Capture the cell that displays the provided text and extract its (x, y) central coordinate. 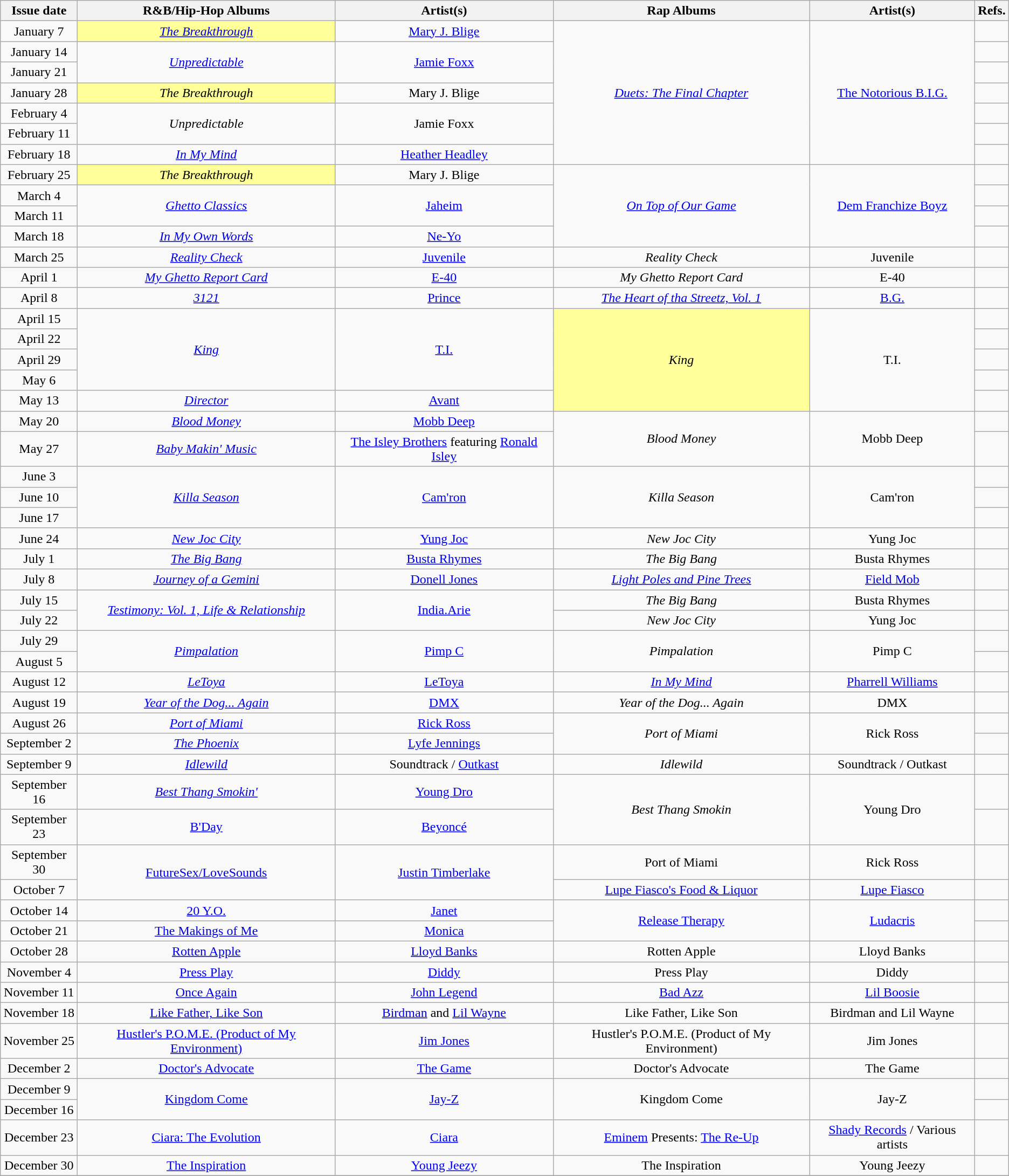
Release Therapy (681, 920)
Once Again (206, 993)
November 18 (39, 1013)
Bad Azz (681, 993)
September 23 (39, 827)
Lil Boosie (893, 993)
April 1 (39, 278)
Duets: The Final Chapter (681, 93)
20 Y.O. (206, 910)
July 15 (39, 600)
Shady Records / Various artists (893, 1138)
October 28 (39, 951)
May 13 (39, 401)
Eminem Presents: The Re-Up (681, 1138)
January 28 (39, 93)
Director (206, 401)
Field Mob (893, 579)
January 7 (39, 31)
December 2 (39, 1069)
May 27 (39, 449)
Light Poles and Pine Trees (681, 579)
The Phoenix (206, 744)
November 4 (39, 972)
Best Thang Smokin' (206, 792)
January 21 (39, 72)
Justin Timberlake (444, 872)
April 22 (39, 339)
August 5 (39, 662)
Ciara (444, 1138)
Janet (444, 910)
December 30 (39, 1165)
Issue date (39, 11)
Heather Headley (444, 154)
December 23 (39, 1138)
Jaheim (444, 205)
August 19 (39, 703)
Pharrell Williams (893, 682)
February 4 (39, 113)
May 20 (39, 421)
The Heart of tha Streetz, Vol. 1 (681, 298)
Testimony: Vol. 1, Life & Relationship (206, 610)
October 14 (39, 910)
In My Own Words (206, 236)
Ludacris (893, 920)
September 9 (39, 764)
Refs. (992, 11)
The Isley Brothers featuring Ronald Isley (444, 449)
Avant (444, 401)
Ciara: The Evolution (206, 1138)
June 24 (39, 538)
Donell Jones (444, 579)
November 25 (39, 1041)
Journey of a Gemini (206, 579)
November 11 (39, 993)
December 9 (39, 1089)
The Notorious B.I.G. (893, 93)
July 29 (39, 641)
Prince (444, 298)
March 11 (39, 216)
February 25 (39, 175)
February 11 (39, 134)
December 16 (39, 1110)
FutureSex/LoveSounds (206, 872)
Lyfe Jennings (444, 744)
March 18 (39, 236)
September 30 (39, 862)
3121 (206, 298)
Ghetto Classics (206, 205)
July 1 (39, 559)
June 17 (39, 518)
July 8 (39, 579)
October 7 (39, 890)
The Makings of Me (206, 931)
February 18 (39, 154)
October 21 (39, 931)
Beyoncé (444, 827)
August 12 (39, 682)
Rap Albums (681, 11)
June 10 (39, 497)
B.G. (893, 298)
March 25 (39, 257)
Baby Makin' Music (206, 449)
August 26 (39, 723)
April 29 (39, 360)
January 14 (39, 52)
Ne-Yo (444, 236)
India.Arie (444, 610)
Monica (444, 931)
On Top of Our Game (681, 205)
B'Day (206, 827)
R&B/Hip-Hop Albums (206, 11)
May 6 (39, 380)
September 2 (39, 744)
April 8 (39, 298)
September 16 (39, 792)
Lupe Fiasco's Food & Liquor (681, 890)
Lupe Fiasco (893, 890)
Dem Franchize Boyz (893, 205)
June 3 (39, 477)
Best Thang Smokin (681, 809)
March 4 (39, 195)
John Legend (444, 993)
April 15 (39, 319)
July 22 (39, 621)
